Pinpoint the cell where the given text exists, returning its (x, y) midpoint coordinate. 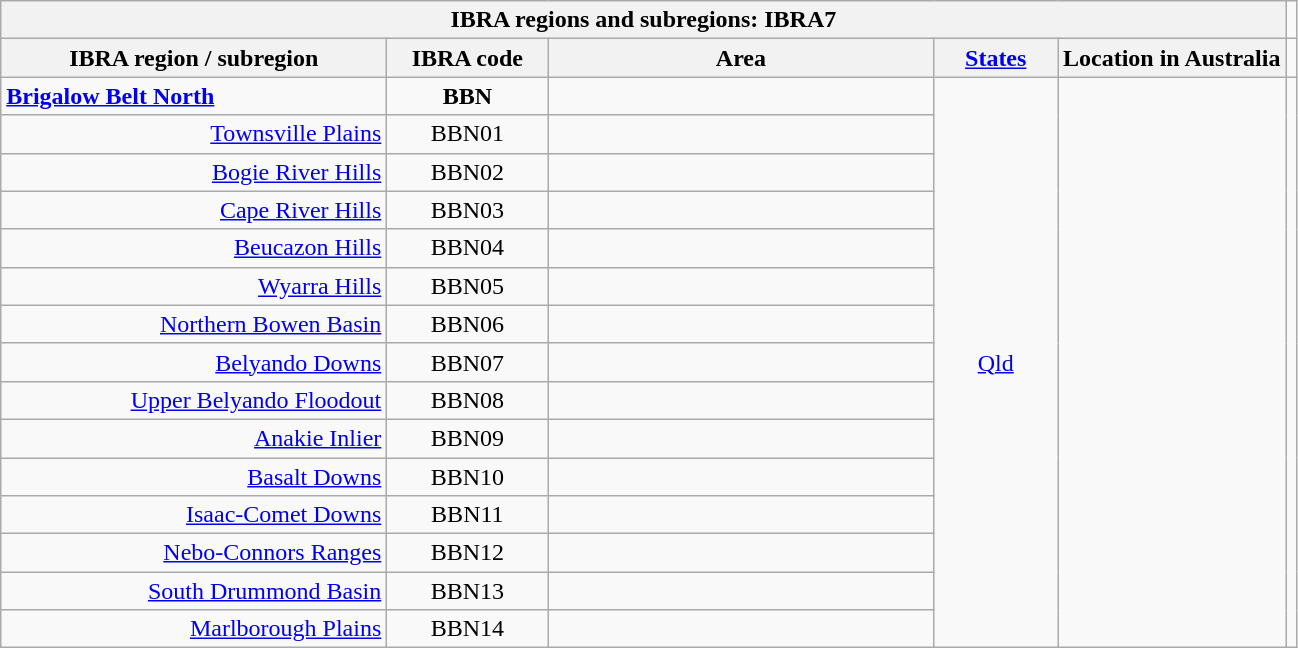
BBN06 (468, 324)
BBN07 (468, 362)
Nebo-Connors Ranges (194, 553)
Marlborough Plains (194, 629)
Area (741, 58)
IBRA region / subregion (194, 58)
South Drummond Basin (194, 591)
BBN02 (468, 172)
BBN08 (468, 400)
BBN09 (468, 438)
BBN12 (468, 553)
BBN11 (468, 515)
Anakie Inlier (194, 438)
States (996, 58)
Wyarra Hills (194, 286)
BBN03 (468, 210)
Northern Bowen Basin (194, 324)
Cape River Hills (194, 210)
BBN13 (468, 591)
BBN14 (468, 629)
Brigalow Belt North (194, 96)
BBN (468, 96)
Isaac-Comet Downs (194, 515)
IBRA regions and subregions: IBRA7 (644, 20)
Location in Australia (1172, 58)
Beucazon Hills (194, 248)
IBRA code (468, 58)
BBN04 (468, 248)
BBN01 (468, 134)
Bogie River Hills (194, 172)
BBN05 (468, 286)
Qld (996, 362)
Townsville Plains (194, 134)
BBN10 (468, 477)
Belyando Downs (194, 362)
Basalt Downs (194, 477)
Upper Belyando Floodout (194, 400)
